Provide the (X, Y) coordinate of the cell's center where the given text is located.  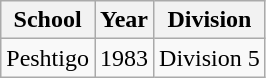
Division 5 (210, 58)
Division (210, 20)
Peshtigo (48, 58)
School (48, 20)
1983 (124, 58)
Year (124, 20)
